Capture the cell that displays the provided text and extract its [x, y] central coordinate. 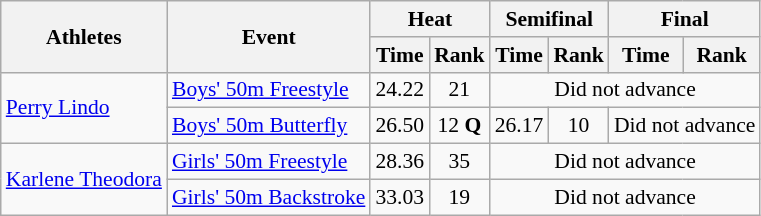
10 [578, 126]
33.03 [400, 197]
Semifinal [550, 19]
Event [268, 36]
Boys' 50m Butterfly [268, 126]
21 [460, 90]
Heat [430, 19]
24.22 [400, 90]
19 [460, 197]
12 Q [460, 126]
Girls' 50m Backstroke [268, 197]
26.50 [400, 126]
26.17 [520, 126]
Perry Lindo [84, 108]
Athletes [84, 36]
Girls' 50m Freestyle [268, 162]
Final [685, 19]
35 [460, 162]
Boys' 50m Freestyle [268, 90]
Karlene Theodora [84, 180]
28.36 [400, 162]
